Scan for the cell matching the given text and deliver its [x, y] coordinate at center. 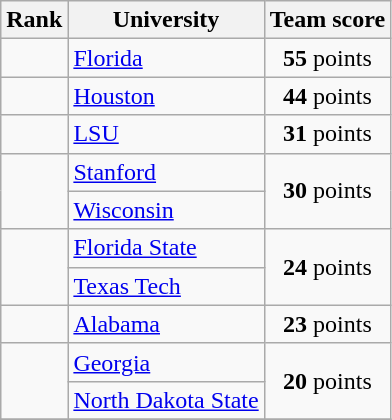
31 points [327, 134]
23 points [327, 324]
Wisconsin [166, 210]
24 points [327, 267]
Alabama [166, 324]
Georgia [166, 362]
University [166, 20]
44 points [327, 96]
Florida [166, 58]
30 points [327, 191]
Texas Tech [166, 286]
LSU [166, 134]
Stanford [166, 172]
Houston [166, 96]
20 points [327, 381]
Rank [34, 20]
North Dakota State [166, 400]
Team score [327, 20]
Florida State [166, 248]
55 points [327, 58]
